Capture the cell that displays the provided text and extract its [X, Y] central coordinate. 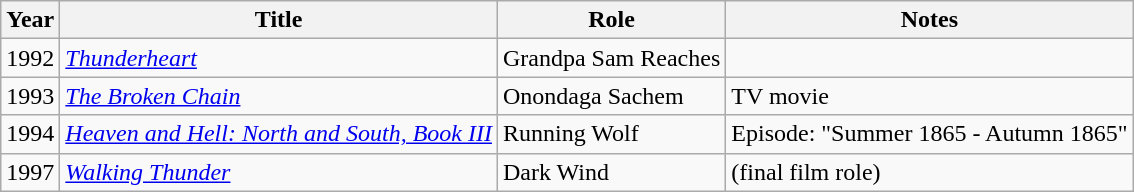
1993 [30, 96]
The Broken Chain [279, 96]
Title [279, 20]
Walking Thunder [279, 172]
Onondaga Sachem [611, 96]
Role [611, 20]
Dark Wind [611, 172]
Running Wolf [611, 134]
Grandpa Sam Reaches [611, 58]
Year [30, 20]
TV movie [930, 96]
Episode: "Summer 1865 - Autumn 1865" [930, 134]
1997 [30, 172]
Heaven and Hell: North and South, Book III [279, 134]
1994 [30, 134]
Thunderheart [279, 58]
(final film role) [930, 172]
Notes [930, 20]
1992 [30, 58]
